Find where the given text appears and provide that cell's center as [x, y] coordinate. 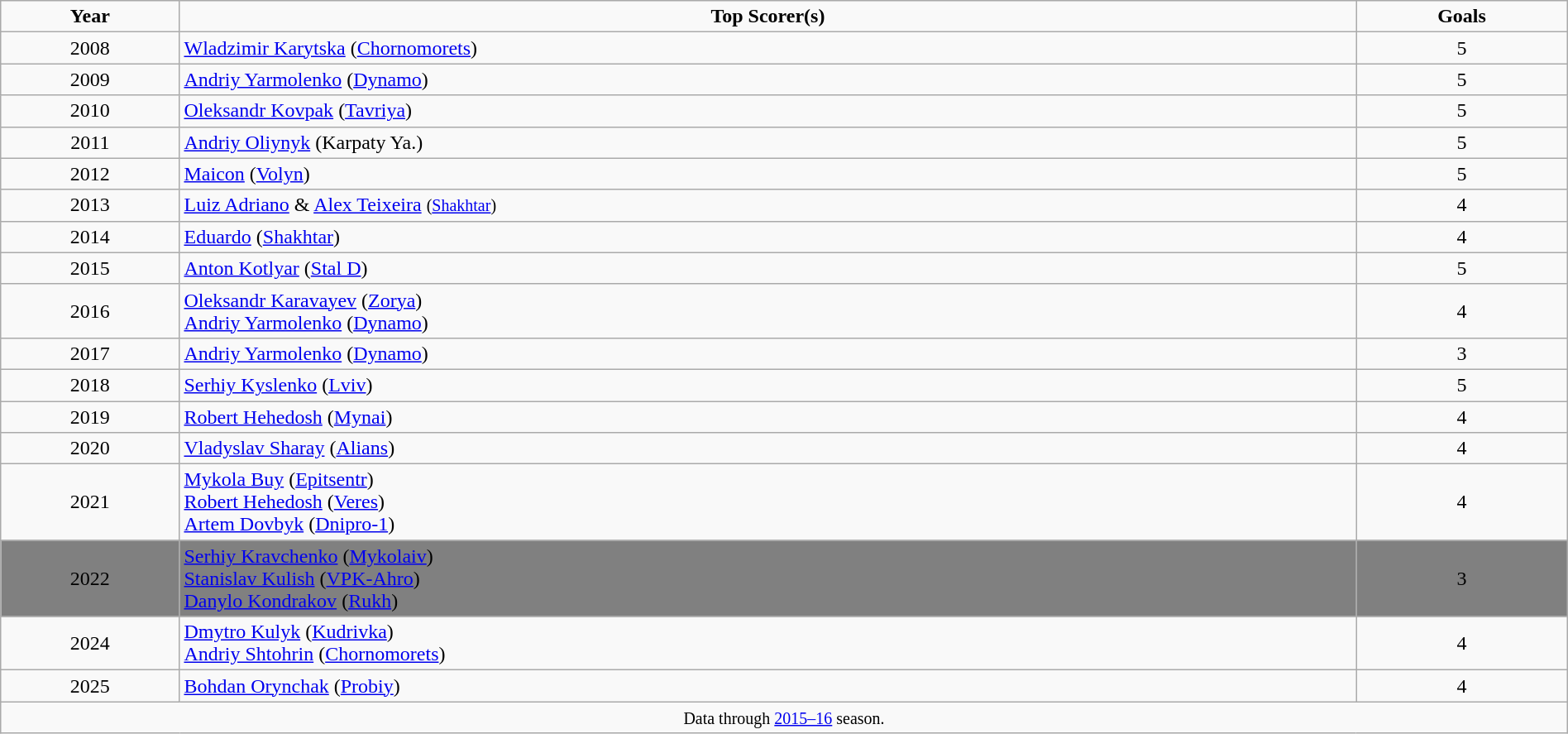
Dmytro Kulyk (Kudrivka) Andriy Shtohrin (Chornomorets) [767, 644]
Wladzimir Karytska (Chornomorets) [767, 48]
2016 [90, 311]
Eduardo (Shakhtar) [767, 237]
Serhiy Kyslenko (Lviv) [767, 385]
Anton Kotlyar (Stal D) [767, 268]
2011 [90, 142]
2019 [90, 416]
Serhiy Kravchenko (Mykolaiv) Stanislav Kulish (VPK-Ahro) Danylo Kondrakov (Rukh) [767, 578]
2010 [90, 111]
Oleksandr Karavayev (Zorya) Andriy Yarmolenko (Dynamo) [767, 311]
Maicon (Volyn) [767, 174]
Bohdan Orynchak (Probiy) [767, 686]
2008 [90, 48]
2013 [90, 205]
2022 [90, 578]
2020 [90, 449]
2021 [90, 502]
Luiz Adriano & Alex Teixeira (Shakhtar) [767, 205]
2024 [90, 644]
2017 [90, 353]
2012 [90, 174]
Vladyslav Sharay (Alians) [767, 449]
Andriy Oliynyk (Karpaty Ya.) [767, 142]
2018 [90, 385]
Robert Hehedosh (Mynai) [767, 416]
Top Scorer(s) [767, 17]
2014 [90, 237]
Oleksandr Kovpak (Tavriya) [767, 111]
Goals [1462, 17]
Data through 2015–16 season. [784, 717]
2025 [90, 686]
Year [90, 17]
Mykola Buy (Epitsentr) Robert Hehedosh (Veres) Artem Dovbyk (Dnipro-1) [767, 502]
2009 [90, 79]
2015 [90, 268]
